Extract the (x, y) coordinate from the center of the cell holding the provided text.  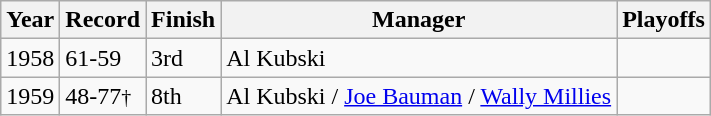
8th (184, 96)
Al Kubski (419, 58)
Al Kubski / Joe Bauman / Wally Millies (419, 96)
1959 (30, 96)
Playoffs (664, 20)
1958 (30, 58)
48-77† (103, 96)
Year (30, 20)
61-59 (103, 58)
Finish (184, 20)
Manager (419, 20)
Record (103, 20)
3rd (184, 58)
